From the cell containing the given text, extract its center point as (x, y) coordinate. 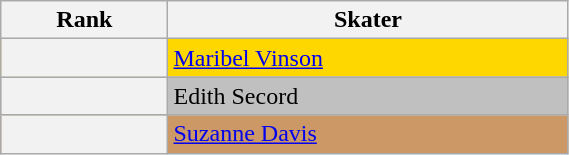
Maribel Vinson (368, 58)
Edith Secord (368, 96)
Suzanne Davis (368, 134)
Skater (368, 20)
Rank (84, 20)
